Scan for the cell matching the given text and deliver its [X, Y] coordinate at center. 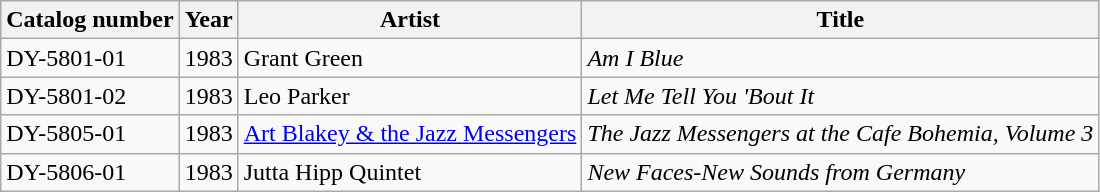
Am I Blue [840, 58]
DY-5805-01 [90, 134]
DY-5801-01 [90, 58]
The Jazz Messengers at the Cafe Bohemia, Volume 3 [840, 134]
Let Me Tell You 'Bout It [840, 96]
New Faces-New Sounds from Germany [840, 172]
DY-5801-02 [90, 96]
Catalog number [90, 20]
Art Blakey & the Jazz Messengers [410, 134]
Year [208, 20]
Leo Parker [410, 96]
DY-5806-01 [90, 172]
Artist [410, 20]
Jutta Hipp Quintet [410, 172]
Title [840, 20]
Grant Green [410, 58]
